From the cell containing the given text, extract its center point as [x, y] coordinate. 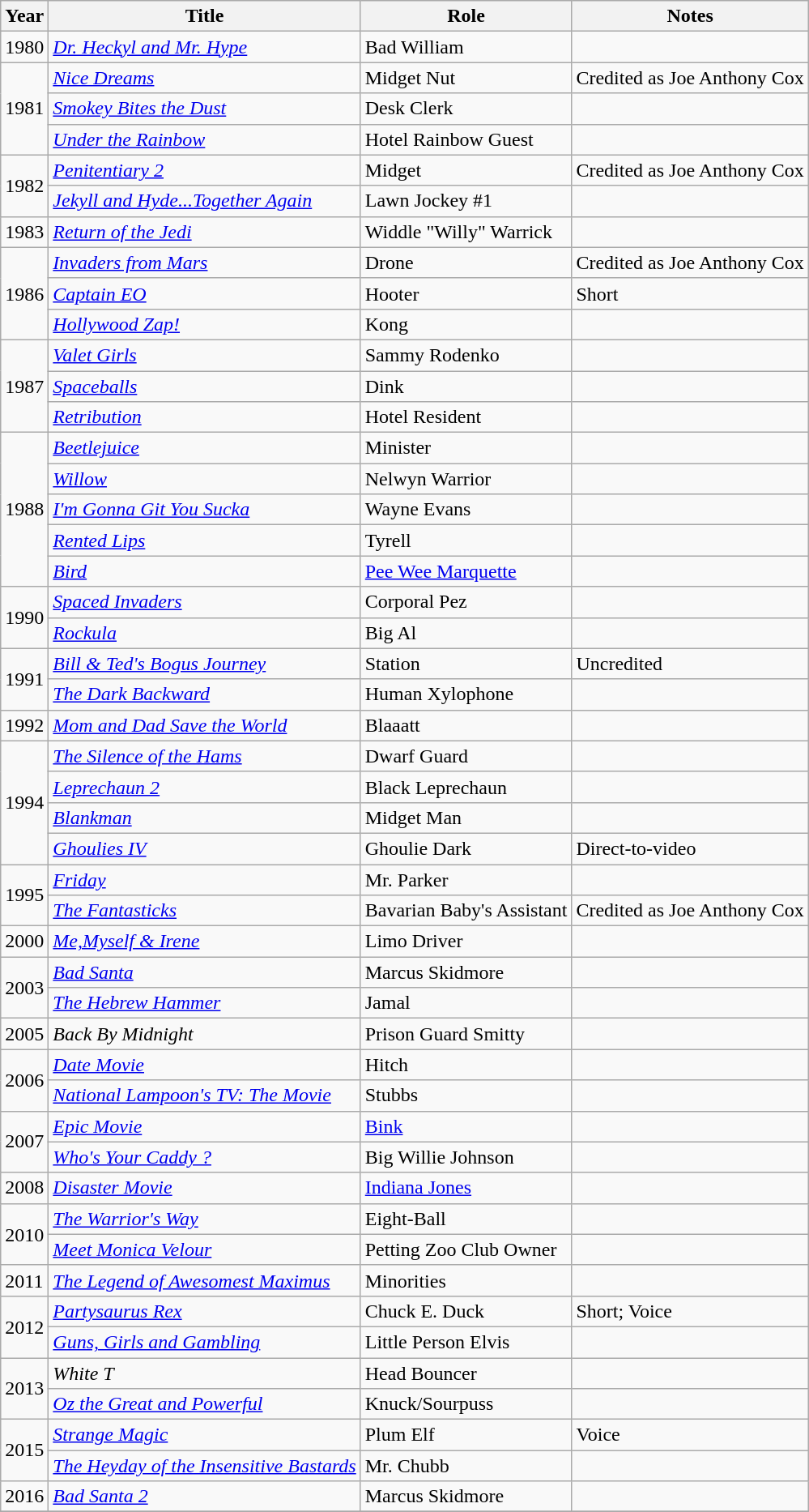
Bird [204, 571]
Ghoulie Dark [466, 848]
1995 [24, 895]
I'm Gonna Git You Sucka [204, 510]
Friday [204, 879]
1983 [24, 232]
Oz the Great and Powerful [204, 1404]
Jekyll and Hyde...Together Again [204, 201]
Dwarf Guard [466, 756]
Valet Girls [204, 355]
Meet Monica Velour [204, 1249]
1986 [24, 293]
2008 [24, 1188]
Station [466, 664]
Leprechaun 2 [204, 787]
Role [466, 16]
Big Willie Johnson [466, 1157]
1987 [24, 386]
Bink [466, 1126]
Bad Santa [204, 972]
2003 [24, 988]
Minister [466, 448]
Prison Guard Smitty [466, 1034]
Date Movie [204, 1065]
Hollywood Zap! [204, 324]
The Silence of the Hams [204, 756]
2013 [24, 1389]
Bad Santa 2 [204, 1497]
The Hebrew Hammer [204, 1003]
Smokey Bites the Dust [204, 109]
2005 [24, 1034]
Spaced Invaders [204, 602]
National Lampoon's TV: The Movie [204, 1096]
Blaaatt [466, 725]
Midget [466, 170]
Title [204, 16]
Rockula [204, 633]
Mr. Parker [466, 879]
The Legend of Awesomest Maximus [204, 1280]
1988 [24, 510]
Back By Midnight [204, 1034]
Midget Nut [466, 78]
Invaders from Mars [204, 263]
The Dark Backward [204, 694]
Big Al [466, 633]
2006 [24, 1080]
Bill & Ted's Bogus Journey [204, 664]
1992 [24, 725]
White T [204, 1373]
1994 [24, 802]
Direct-to-video [690, 848]
Dr. Heckyl and Mr. Hype [204, 47]
Hotel Rainbow Guest [466, 139]
Corporal Pez [466, 602]
Hooter [466, 293]
Strange Magic [204, 1435]
Rented Lips [204, 540]
Kong [466, 324]
Uncredited [690, 664]
Hitch [466, 1065]
Captain EO [204, 293]
Short [690, 293]
Lawn Jockey #1 [466, 201]
Disaster Movie [204, 1188]
Sammy Rodenko [466, 355]
2016 [24, 1497]
Black Leprechaun [466, 787]
Chuck E. Duck [466, 1311]
Indiana Jones [466, 1188]
Jamal [466, 1003]
Human Xylophone [466, 694]
Knuck/Sourpuss [466, 1404]
Partysaurus Rex [204, 1311]
2011 [24, 1280]
The Fantasticks [204, 911]
1980 [24, 47]
Midget Man [466, 818]
Return of the Jedi [204, 232]
Year [24, 16]
2012 [24, 1326]
Petting Zoo Club Owner [466, 1249]
1981 [24, 109]
Little Person Elvis [466, 1342]
Willow [204, 479]
Widdle "Willy" Warrick [466, 232]
Spaceballs [204, 387]
Voice [690, 1435]
The Heyday of the Insensitive Bastards [204, 1466]
1990 [24, 617]
Stubbs [466, 1096]
2007 [24, 1142]
1982 [24, 186]
Mom and Dad Save the World [204, 725]
Nice Dreams [204, 78]
Epic Movie [204, 1126]
Nelwyn Warrior [466, 479]
2015 [24, 1450]
Retribution [204, 417]
Who's Your Caddy ? [204, 1157]
Me,Myself & Irene [204, 942]
Under the Rainbow [204, 139]
The Warrior's Way [204, 1219]
Drone [466, 263]
Hotel Resident [466, 417]
Notes [690, 16]
Head Bouncer [466, 1373]
Plum Elf [466, 1435]
2010 [24, 1234]
Ghoulies IV [204, 848]
Eight-Ball [466, 1219]
Pee Wee Marquette [466, 571]
2000 [24, 942]
Desk Clerk [466, 109]
Beetlejuice [204, 448]
Wayne Evans [466, 510]
Penitentiary 2 [204, 170]
Bad William [466, 47]
Minorities [466, 1280]
Blankman [204, 818]
Tyrell [466, 540]
Short; Voice [690, 1311]
Dink [466, 387]
1991 [24, 679]
Bavarian Baby's Assistant [466, 911]
Mr. Chubb [466, 1466]
Guns, Girls and Gambling [204, 1342]
Limo Driver [466, 942]
